Extract the [X, Y] coordinate from the center of the cell holding the provided text.  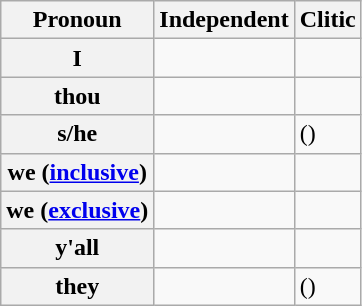
s/he [78, 134]
Independent [224, 20]
Clitic [328, 20]
they [78, 286]
we (inclusive) [78, 172]
I [78, 58]
we (exclusive) [78, 210]
Pronoun [78, 20]
thou [78, 96]
y'all [78, 248]
